Pinpoint the cell where the given text exists, returning its [x, y] midpoint coordinate. 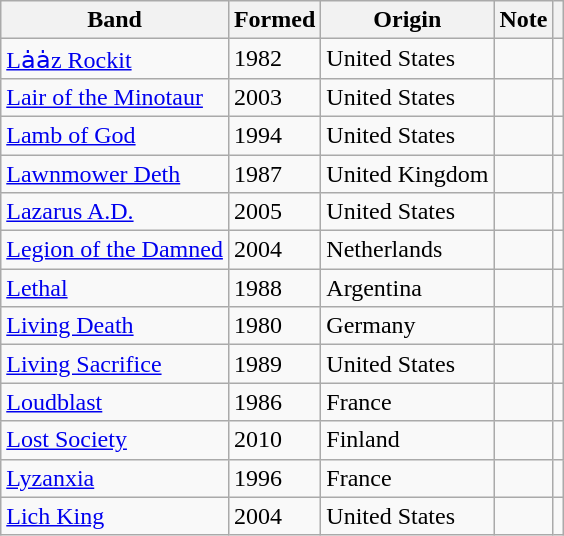
1980 [274, 326]
1988 [274, 288]
Lair of the Minotaur [115, 97]
Lȧȧz Rockit [115, 59]
Argentina [408, 288]
Germany [408, 326]
1994 [274, 135]
Lost Society [115, 440]
Note [524, 20]
Netherlands [408, 250]
Lyzanxia [115, 478]
1982 [274, 59]
Origin [408, 20]
Finland [408, 440]
Lamb of God [115, 135]
2010 [274, 440]
Lawnmower Deth [115, 173]
Lich King [115, 516]
Formed [274, 20]
Band [115, 20]
2003 [274, 97]
Legion of the Damned [115, 250]
1989 [274, 364]
Lazarus A.D. [115, 212]
Living Death [115, 326]
Loudblast [115, 402]
Lethal [115, 288]
1996 [274, 478]
1986 [274, 402]
Living Sacrifice [115, 364]
1987 [274, 173]
United Kingdom [408, 173]
2005 [274, 212]
